Identify which cell holds the provided text, then report its (X, Y) central coordinate. 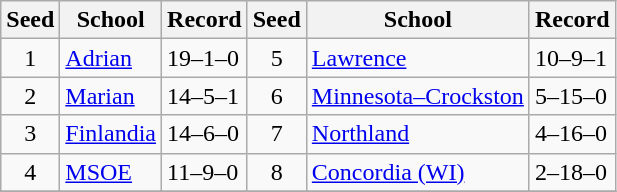
Lawrence (418, 58)
11–9–0 (205, 172)
6 (276, 96)
Marian (111, 96)
Finlandia (111, 134)
8 (276, 172)
MSOE (111, 172)
14–6–0 (205, 134)
2 (30, 96)
2–18–0 (572, 172)
7 (276, 134)
5–15–0 (572, 96)
4 (30, 172)
Minnesota–Crockston (418, 96)
3 (30, 134)
10–9–1 (572, 58)
Concordia (WI) (418, 172)
5 (276, 58)
19–1–0 (205, 58)
Northland (418, 134)
1 (30, 58)
Adrian (111, 58)
4–16–0 (572, 134)
14–5–1 (205, 96)
